Return the [x, y] coordinate for the center point of the cell that contains the specified text.  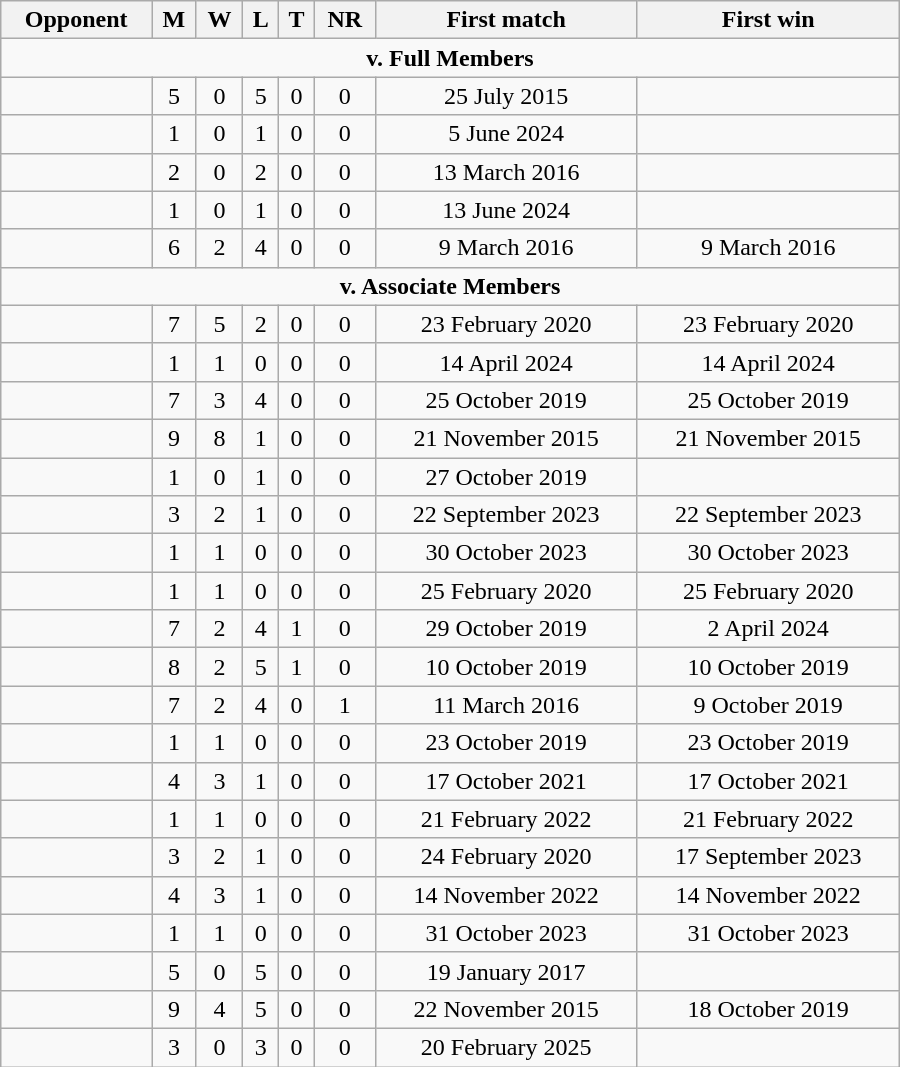
17 September 2023 [768, 857]
20 February 2025 [506, 1047]
5 June 2024 [506, 134]
v. Associate Members [450, 286]
W [219, 20]
13 June 2024 [506, 210]
22 November 2015 [506, 1009]
24 February 2020 [506, 857]
18 October 2019 [768, 1009]
9 October 2019 [768, 705]
Opponent [76, 20]
29 October 2019 [506, 629]
11 March 2016 [506, 705]
v. Full Members [450, 58]
25 July 2015 [506, 96]
NR [344, 20]
19 January 2017 [506, 971]
6 [174, 248]
2 April 2024 [768, 629]
27 October 2019 [506, 477]
L [261, 20]
First win [768, 20]
First match [506, 20]
T [297, 20]
13 March 2016 [506, 172]
M [174, 20]
